Scan for the cell matching the given text and deliver its [X, Y] coordinate at center. 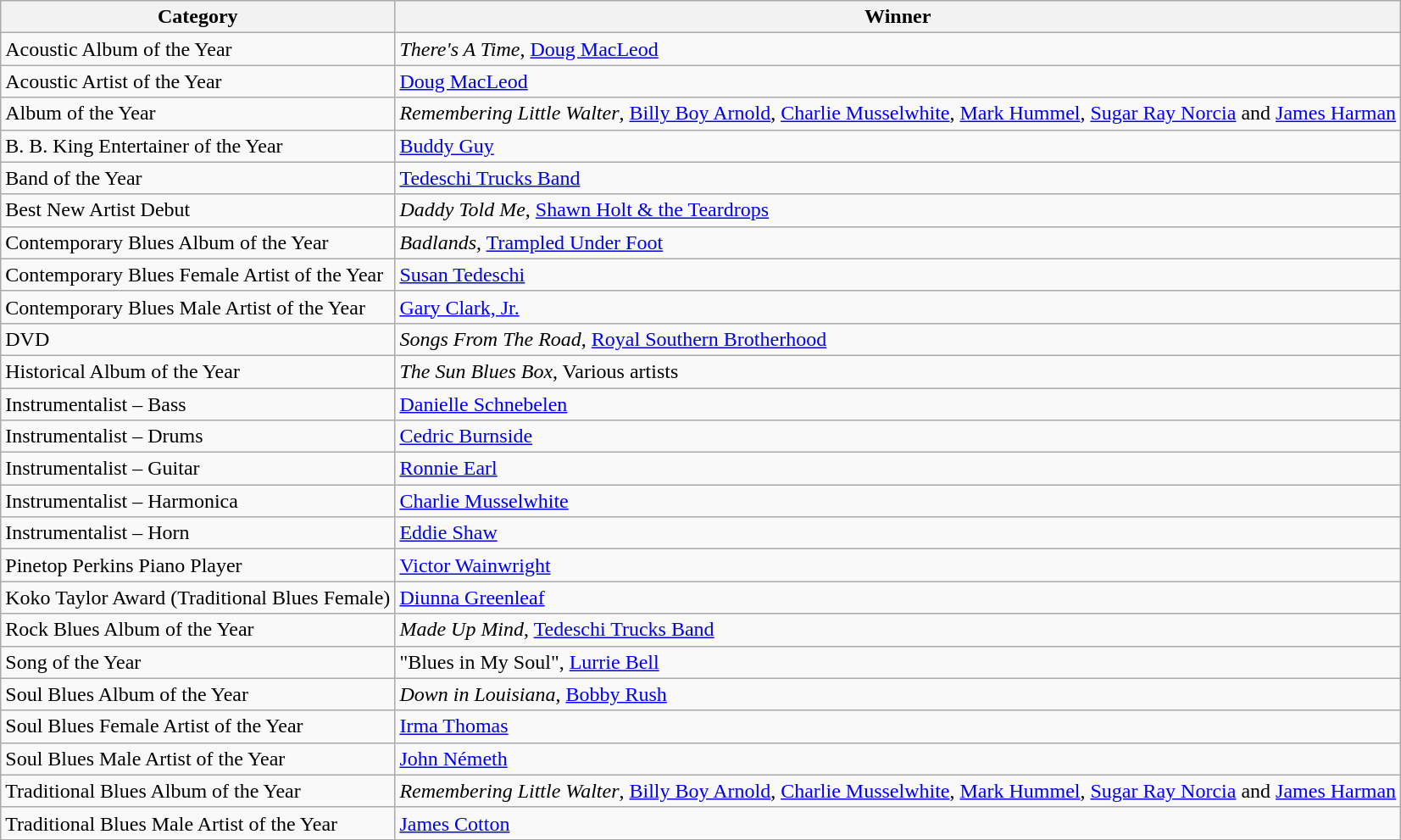
Soul Blues Male Artist of the Year [198, 759]
DVD [198, 339]
John Németh [898, 759]
Contemporary Blues Album of the Year [198, 242]
Pinetop Perkins Piano Player [198, 565]
Gary Clark, Jr. [898, 307]
"Blues in My Soul", Lurrie Bell [898, 662]
Best New Artist Debut [198, 210]
Doug MacLeod [898, 81]
Contemporary Blues Female Artist of the Year [198, 275]
Instrumentalist – Bass [198, 404]
James Cotton [898, 823]
Songs From The Road, Royal Southern Brotherhood [898, 339]
Ronnie Earl [898, 469]
Down in Louisiana, Bobby Rush [898, 694]
Irma Thomas [898, 726]
Diunna Greenleaf [898, 598]
Badlands, Trampled Under Foot [898, 242]
Victor Wainwright [898, 565]
Soul Blues Album of the Year [198, 694]
Contemporary Blues Male Artist of the Year [198, 307]
Category [198, 17]
Instrumentalist – Harmonica [198, 501]
Traditional Blues Album of the Year [198, 791]
B. B. King Entertainer of the Year [198, 146]
Rock Blues Album of the Year [198, 630]
Danielle Schnebelen [898, 404]
The Sun Blues Box, Various artists [898, 371]
Cedric Burnside [898, 437]
Winner [898, 17]
Daddy Told Me, Shawn Holt & the Teardrops [898, 210]
Historical Album of the Year [198, 371]
Band of the Year [198, 178]
Buddy Guy [898, 146]
Koko Taylor Award (Traditional Blues Female) [198, 598]
Instrumentalist – Horn [198, 533]
Eddie Shaw [898, 533]
Instrumentalist – Guitar [198, 469]
Acoustic Artist of the Year [198, 81]
Charlie Musselwhite [898, 501]
Song of the Year [198, 662]
Soul Blues Female Artist of the Year [198, 726]
There's A Time, Doug MacLeod [898, 49]
Made Up Mind, Tedeschi Trucks Band [898, 630]
Acoustic Album of the Year [198, 49]
Tedeschi Trucks Band [898, 178]
Susan Tedeschi [898, 275]
Album of the Year [198, 114]
Instrumentalist – Drums [198, 437]
Traditional Blues Male Artist of the Year [198, 823]
